Return the (X, Y) coordinate for the center point of the cell that contains the specified text.  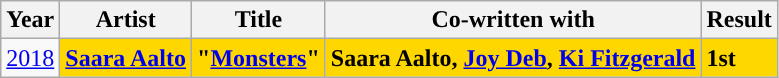
Title (259, 20)
Saara Aalto (126, 58)
Artist (126, 20)
Co-written with (513, 20)
1st (739, 58)
2018 (30, 58)
Year (30, 20)
Saara Aalto, Joy Deb, Ki Fitzgerald (513, 58)
"Monsters" (259, 58)
Result (739, 20)
